Identify which cell holds the provided text, then report its (x, y) central coordinate. 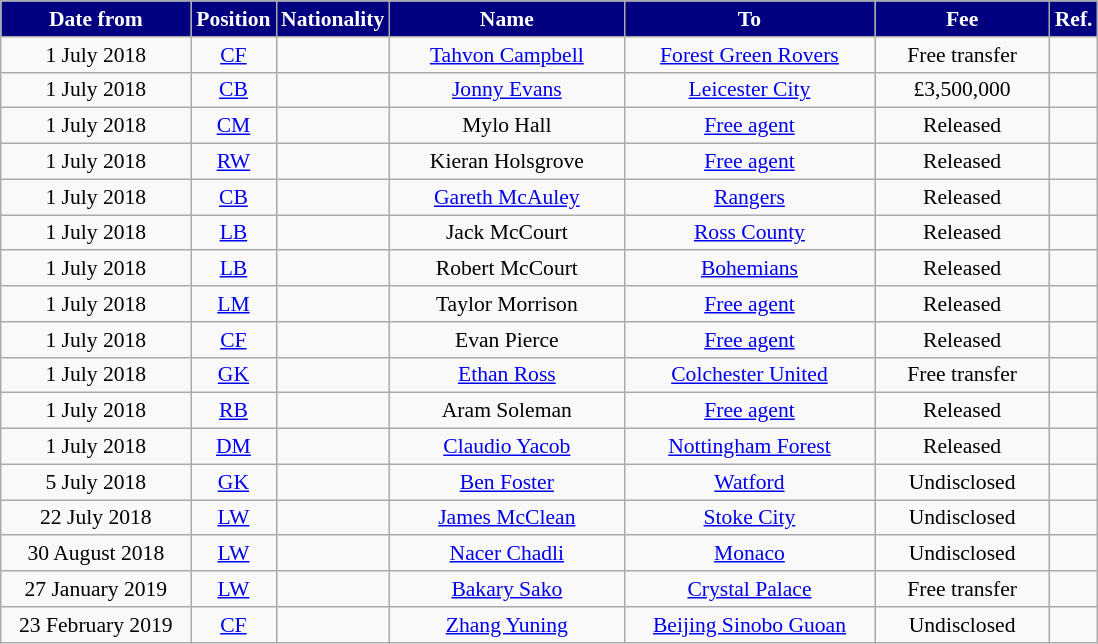
Claudio Yacob (506, 447)
Mylo Hall (506, 126)
James McClean (506, 518)
RB (234, 411)
22 July 2018 (96, 518)
Robert McCourt (506, 269)
Name (506, 19)
Tahvon Campbell (506, 55)
Gareth McAuley (506, 197)
DM (234, 447)
Monaco (749, 554)
Bohemians (749, 269)
Rangers (749, 197)
Taylor Morrison (506, 304)
Position (234, 19)
Nacer Chadli (506, 554)
To (749, 19)
27 January 2019 (96, 589)
Stoke City (749, 518)
£3,500,000 (962, 90)
Bakary Sako (506, 589)
30 August 2018 (96, 554)
Forest Green Rovers (749, 55)
Ross County (749, 233)
5 July 2018 (96, 482)
Leicester City (749, 90)
CM (234, 126)
23 February 2019 (96, 625)
Watford (749, 482)
Jack McCourt (506, 233)
Date from (96, 19)
Zhang Yuning (506, 625)
Ben Foster (506, 482)
Kieran Holsgrove (506, 162)
RW (234, 162)
Ref. (1074, 19)
Beijing Sinobo Guoan (749, 625)
Aram Soleman (506, 411)
Nottingham Forest (749, 447)
Fee (962, 19)
Evan Pierce (506, 340)
LM (234, 304)
Crystal Palace (749, 589)
Nationality (332, 19)
Jonny Evans (506, 90)
Colchester United (749, 375)
Ethan Ross (506, 375)
